Find where the given text appears and provide that cell's center as [x, y] coordinate. 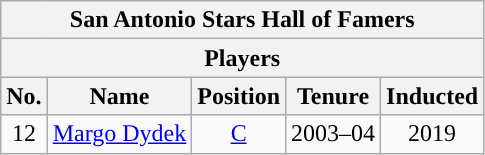
No. [24, 96]
San Antonio Stars Hall of Famers [242, 20]
Margo Dydek [120, 134]
Tenure [334, 96]
C [239, 134]
Name [120, 96]
Players [242, 58]
2019 [432, 134]
12 [24, 134]
Inducted [432, 96]
2003–04 [334, 134]
Position [239, 96]
